Pinpoint the cell where the given text exists, returning its [X, Y] midpoint coordinate. 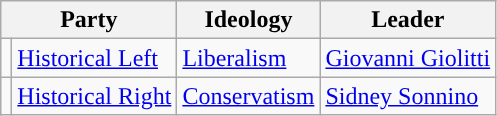
Leader [408, 20]
Historical Left [94, 58]
Ideology [248, 20]
Sidney Sonnino [408, 96]
Giovanni Giolitti [408, 58]
Party [89, 20]
Liberalism [248, 58]
Historical Right [94, 96]
Conservatism [248, 96]
